For the text-containing cell, return its midpoint in [X, Y] coordinate format. 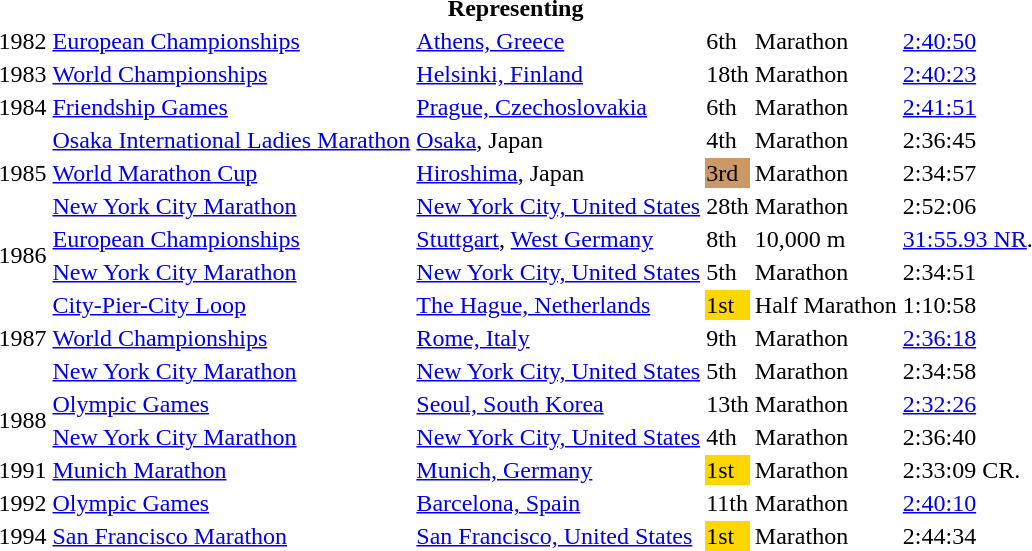
Osaka, Japan [558, 140]
Stuttgart, West Germany [558, 239]
Osaka International Ladies Marathon [232, 140]
The Hague, Netherlands [558, 305]
9th [728, 338]
Athens, Greece [558, 41]
Seoul, South Korea [558, 404]
11th [728, 503]
Munich, Germany [558, 470]
San Francisco Marathon [232, 536]
Helsinki, Finland [558, 74]
Prague, Czechoslovakia [558, 107]
13th [728, 404]
City-Pier-City Loop [232, 305]
World Marathon Cup [232, 173]
18th [728, 74]
10,000 m [826, 239]
Hiroshima, Japan [558, 173]
Barcelona, Spain [558, 503]
Munich Marathon [232, 470]
Half Marathon [826, 305]
Rome, Italy [558, 338]
San Francisco, United States [558, 536]
Friendship Games [232, 107]
8th [728, 239]
3rd [728, 173]
28th [728, 206]
